Search for the cell housing the specified text and yield its [X, Y] center coordinate. 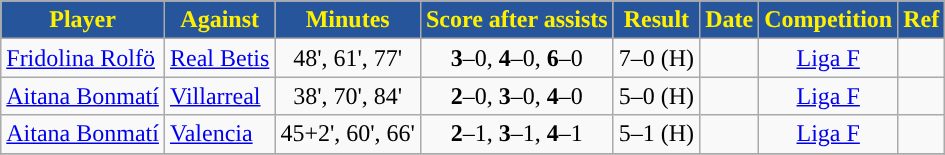
5–0 (H) [656, 96]
2–0, 3–0, 4–0 [516, 96]
Valencia [219, 134]
45+2', 60', 66' [348, 134]
Score after assists [516, 20]
Minutes [348, 20]
5–1 (H) [656, 134]
7–0 (H) [656, 58]
Fridolina Rolfö [83, 58]
48', 61', 77' [348, 58]
Real Betis [219, 58]
38', 70', 84' [348, 96]
Against [219, 20]
2–1, 3–1, 4–1 [516, 134]
Competition [828, 20]
Result [656, 20]
Villarreal [219, 96]
Date [730, 20]
Ref [922, 20]
Player [83, 20]
3–0, 4–0, 6–0 [516, 58]
